Search for the cell housing the specified text and yield its [x, y] center coordinate. 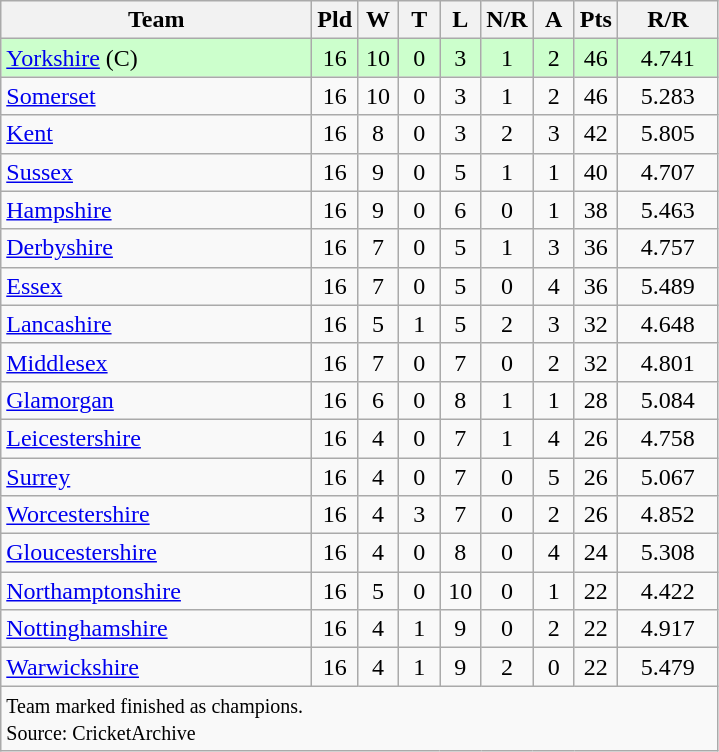
4.917 [668, 629]
5.489 [668, 286]
Nottinghamshire [156, 629]
5.308 [668, 553]
24 [596, 553]
4.741 [668, 58]
T [420, 20]
5.084 [668, 400]
Somerset [156, 96]
Team [156, 20]
4.801 [668, 362]
5.283 [668, 96]
Glamorgan [156, 400]
38 [596, 210]
4.757 [668, 248]
Essex [156, 286]
Leicestershire [156, 438]
4.422 [668, 591]
Lancashire [156, 324]
W [378, 20]
Pld [335, 20]
L [460, 20]
4.648 [668, 324]
4.758 [668, 438]
4.852 [668, 515]
Surrey [156, 477]
R/R [668, 20]
Warwickshire [156, 667]
Northamptonshire [156, 591]
Middlesex [156, 362]
4.707 [668, 172]
28 [596, 400]
Sussex [156, 172]
5.067 [668, 477]
A [554, 20]
40 [596, 172]
Gloucestershire [156, 553]
Pts [596, 20]
N/R [507, 20]
Team marked finished as champions.Source: CricketArchive [360, 718]
Hampshire [156, 210]
Derbyshire [156, 248]
Kent [156, 134]
5.805 [668, 134]
5.479 [668, 667]
Yorkshire (C) [156, 58]
Worcestershire [156, 515]
5.463 [668, 210]
42 [596, 134]
